Extract the [X, Y] coordinate from the center of the cell holding the provided text.  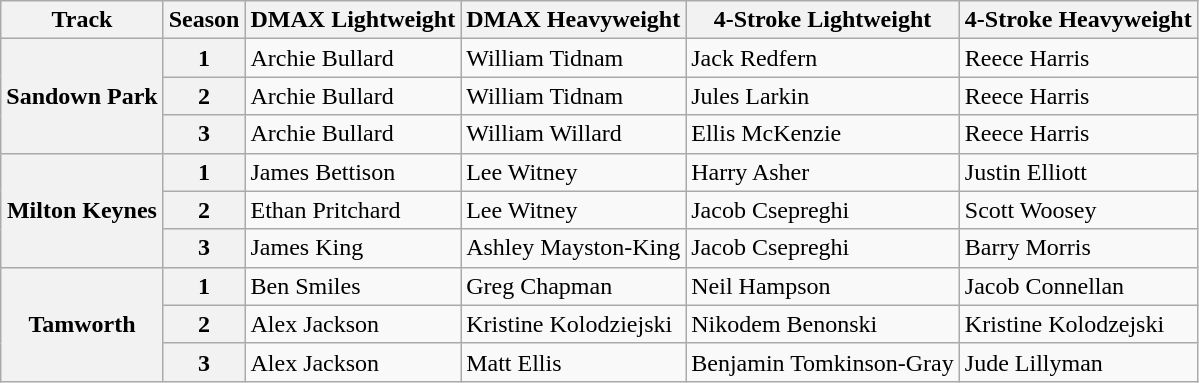
Season [204, 20]
Ellis McKenzie [823, 134]
James Bettison [353, 172]
Ethan Pritchard [353, 210]
DMAX Lightweight [353, 20]
Kristine Kolodzejski [1078, 324]
William Willard [574, 134]
Jules Larkin [823, 96]
Milton Keynes [82, 210]
Barry Morris [1078, 248]
Ben Smiles [353, 286]
Harry Asher [823, 172]
Kristine Kolodziejski [574, 324]
Scott Woosey [1078, 210]
Justin Elliott [1078, 172]
Matt Ellis [574, 362]
Jacob Connellan [1078, 286]
Sandown Park [82, 96]
Tamworth [82, 324]
Ashley Mayston-King [574, 248]
Neil Hampson [823, 286]
Jack Redfern [823, 58]
Jude Lillyman [1078, 362]
4-Stroke Heavyweight [1078, 20]
Nikodem Benonski [823, 324]
Benjamin Tomkinson-Gray [823, 362]
Greg Chapman [574, 286]
Track [82, 20]
DMAX Heavyweight [574, 20]
4-Stroke Lightweight [823, 20]
James King [353, 248]
